Find where the given text appears and provide that cell's center as (x, y) coordinate. 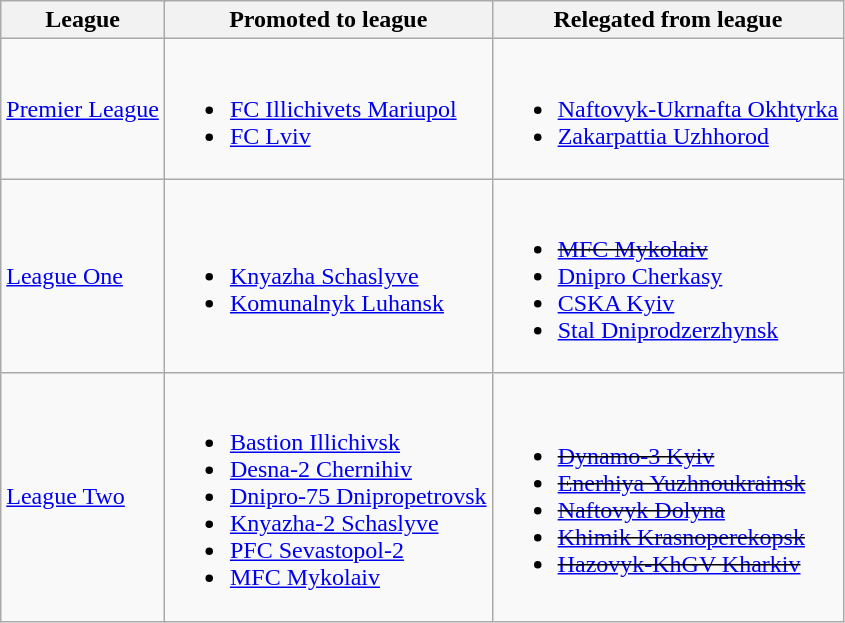
Bastion IllichivskDesna-2 ChernihivDnipro-75 DnipropetrovskKnyazha-2 SchaslyvePFC Sevastopol-2MFC Mykolaiv (328, 497)
Promoted to league (328, 20)
Premier League (83, 109)
League One (83, 276)
FC Illichivets MariupolFC Lviv (328, 109)
League Two (83, 497)
Naftovyk-Ukrnafta OkhtyrkaZakarpattia Uzhhorod (668, 109)
League (83, 20)
Dynamo-3 KyivEnerhiya YuzhnoukrainskNaftovyk DolynaKhimik KrasnoperekopskHazovyk-KhGV Kharkiv (668, 497)
Relegated from league (668, 20)
MFC MykolaivDnipro CherkasyCSKA KyivStal Dniprodzerzhynsk (668, 276)
Knyazha SchaslyveKomunalnyk Luhansk (328, 276)
